Determine the (X, Y) coordinate at the center of the cell enclosing the given text.  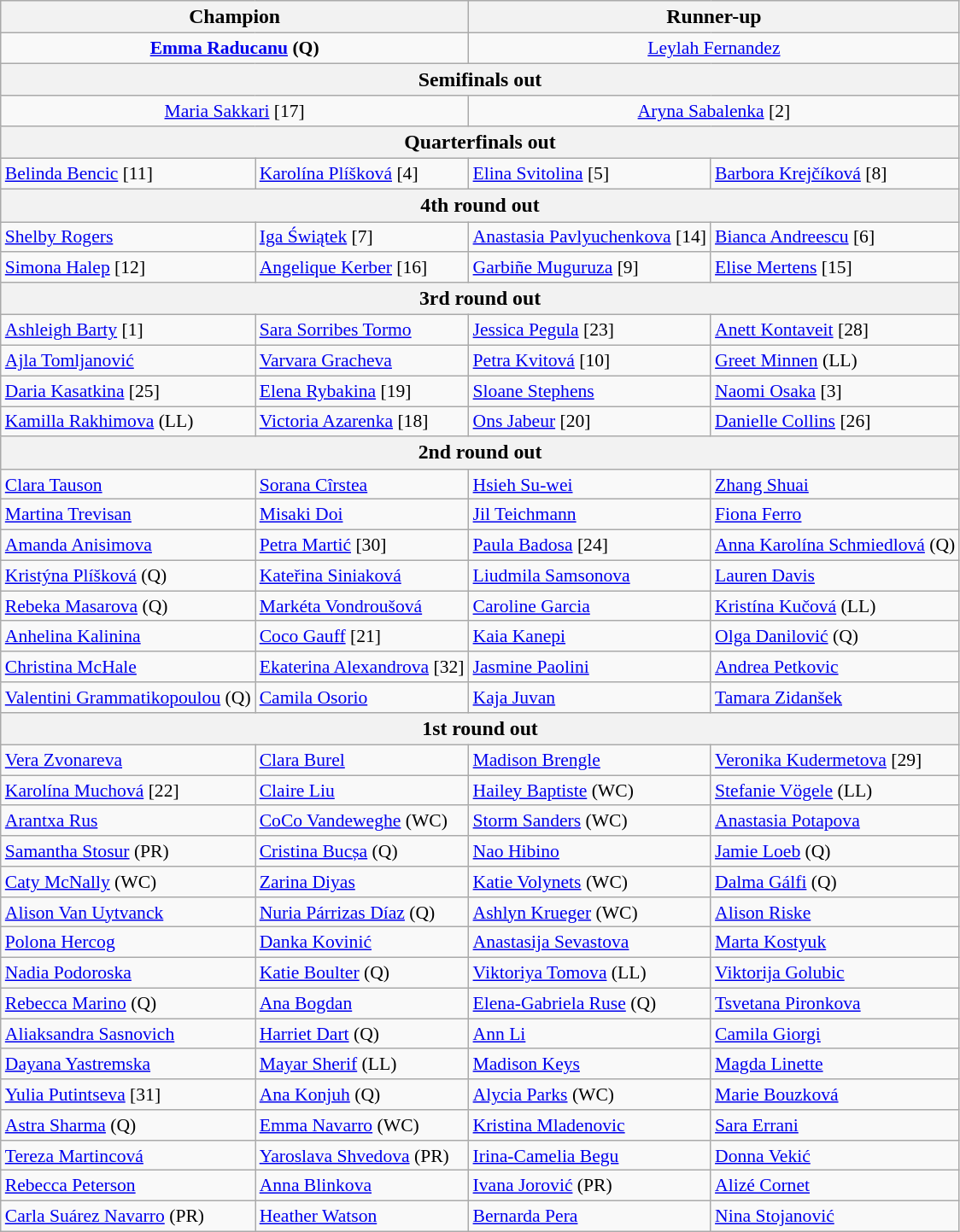
Katie Boulter (Q) (362, 973)
Karolína Muchová [22] (128, 791)
Danka Kovinić (362, 943)
Runner-up (714, 17)
Belinda Bencic [11] (128, 174)
Simona Halep [12] (128, 268)
Yaroslava Shvedova (PR) (362, 1156)
Garbiñe Muguruza [9] (590, 268)
Naomi Osaka [3] (835, 391)
Bianca Andreescu [6] (835, 237)
Greet Minnen (LL) (835, 361)
Petra Martić [30] (362, 546)
1st round out (480, 729)
Ivana Jorović (PR) (590, 1186)
CoCo Vandeweghe (WC) (362, 821)
Elise Mertens [15] (835, 268)
Polona Hercog (128, 943)
Kristína Kučová (LL) (835, 606)
Madison Brengle (590, 761)
Coco Gauff [21] (362, 637)
Danielle Collins [26] (835, 422)
Aliaksandra Sasnovich (128, 1034)
Ana Konjuh (Q) (362, 1095)
Alison Van Uytvanck (128, 913)
Sara Sorribes Tormo (362, 330)
Tereza Martincová (128, 1156)
Madison Keys (590, 1065)
Marta Kostyuk (835, 943)
Alycia Parks (WC) (590, 1095)
Storm Sanders (WC) (590, 821)
Ajla Tomljanović (128, 361)
Emma Raducanu (Q) (235, 49)
Karolína Plíšková [4] (362, 174)
Bernarda Pera (590, 1217)
Jessica Pegula [23] (590, 330)
Amanda Anisimova (128, 546)
Kateřina Siniaková (362, 575)
Mayar Sherif (LL) (362, 1065)
Hsieh Su-wei (590, 485)
Fiona Ferro (835, 515)
Elena Rybakina [19] (362, 391)
Astra Sharma (Q) (128, 1125)
Markéta Vondroušová (362, 606)
Nina Stojanović (835, 1217)
Christina McHale (128, 667)
Petra Kvitová [10] (590, 361)
Barbora Krejčíková [8] (835, 174)
Sara Errani (835, 1125)
Kamilla Rakhimova (LL) (128, 422)
Anett Kontaveit [28] (835, 330)
Varvara Gracheva (362, 361)
Misaki Doi (362, 515)
Anhelina Kalinina (128, 637)
Dalma Gálfi (Q) (835, 882)
Anastasia Potapova (835, 821)
Rebecca Peterson (128, 1186)
Zarina Diyas (362, 882)
Cristina Bucșa (Q) (362, 851)
Anastasia Pavlyuchenkova [14] (590, 237)
Anastasija Sevastova (590, 943)
Rebeka Masarova (Q) (128, 606)
Heather Watson (362, 1217)
Maria Sakkari [17] (235, 112)
Donna Vekić (835, 1156)
Elina Svitolina [5] (590, 174)
Ashleigh Barty [1] (128, 330)
Ekaterina Alexandrova [32] (362, 667)
Camila Giorgi (835, 1034)
Irina-Camelia Begu (590, 1156)
Anna Karolína Schmiedlová (Q) (835, 546)
Nuria Párrizas Díaz (Q) (362, 913)
2nd round out (480, 453)
Magda Linette (835, 1065)
Rebecca Marino (Q) (128, 1004)
Liudmila Samsonova (590, 575)
Arantxa Rus (128, 821)
Emma Navarro (WC) (362, 1125)
Samantha Stosur (PR) (128, 851)
Clara Burel (362, 761)
Angelique Kerber [16] (362, 268)
Jasmine Paolini (590, 667)
Harriet Dart (Q) (362, 1034)
Caroline Garcia (590, 606)
Yulia Putintseva [31] (128, 1095)
Victoria Azarenka [18] (362, 422)
Claire Liu (362, 791)
Ana Bogdan (362, 1004)
Kristýna Plíšková (Q) (128, 575)
Jamie Loeb (Q) (835, 851)
3rd round out (480, 299)
4th round out (480, 206)
Nao Hibino (590, 851)
Martina Trevisan (128, 515)
Quarterfinals out (480, 143)
Katie Volynets (WC) (590, 882)
Lauren Davis (835, 575)
Tsvetana Pironkova (835, 1004)
Clara Tauson (128, 485)
Semifinals out (480, 80)
Hailey Baptiste (WC) (590, 791)
Vera Zvonareva (128, 761)
Olga Danilović (Q) (835, 637)
Aryna Sabalenka [2] (714, 112)
Leylah Fernandez (714, 49)
Alison Riske (835, 913)
Paula Badosa [24] (590, 546)
Kristina Mladenovic (590, 1125)
Viktorija Golubic (835, 973)
Dayana Yastremska (128, 1065)
Ons Jabeur [20] (590, 422)
Kaja Juvan (590, 698)
Daria Kasatkina [25] (128, 391)
Kaia Kanepi (590, 637)
Ashlyn Krueger (WC) (590, 913)
Nadia Podoroska (128, 973)
Champion (235, 17)
Jil Teichmann (590, 515)
Sloane Stephens (590, 391)
Anna Blinkova (362, 1186)
Zhang Shuai (835, 485)
Camila Osorio (362, 698)
Caty McNally (WC) (128, 882)
Valentini Grammatikopoulou (Q) (128, 698)
Elena-Gabriela Ruse (Q) (590, 1004)
Ann Li (590, 1034)
Andrea Petkovic (835, 667)
Tamara Zidanšek (835, 698)
Sorana Cîrstea (362, 485)
Alizé Cornet (835, 1186)
Viktoriya Tomova (LL) (590, 973)
Veronika Kudermetova [29] (835, 761)
Shelby Rogers (128, 237)
Stefanie Vögele (LL) (835, 791)
Iga Świątek [7] (362, 237)
Carla Suárez Navarro (PR) (128, 1217)
Marie Bouzková (835, 1095)
